Capture the cell that displays the provided text and extract its [X, Y] central coordinate. 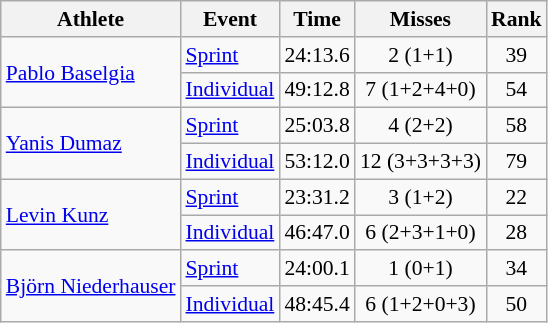
28 [516, 233]
49:12.8 [316, 90]
25:03.8 [316, 126]
1 (0+1) [420, 269]
Björn Niederhauser [91, 286]
39 [516, 55]
24:13.6 [316, 55]
24:00.1 [316, 269]
Yanis Dumaz [91, 144]
48:45.4 [316, 304]
23:31.2 [316, 197]
Rank [516, 19]
58 [516, 126]
79 [516, 162]
50 [516, 304]
7 (1+2+4+0) [420, 90]
54 [516, 90]
Misses [420, 19]
Time [316, 19]
2 (1+1) [420, 55]
34 [516, 269]
53:12.0 [316, 162]
Event [230, 19]
46:47.0 [316, 233]
6 (1+2+0+3) [420, 304]
4 (2+2) [420, 126]
6 (2+3+1+0) [420, 233]
22 [516, 197]
3 (1+2) [420, 197]
Levin Kunz [91, 214]
Athlete [91, 19]
Pablo Baselgia [91, 72]
12 (3+3+3+3) [420, 162]
